Search for the cell housing the specified text and yield its (X, Y) center coordinate. 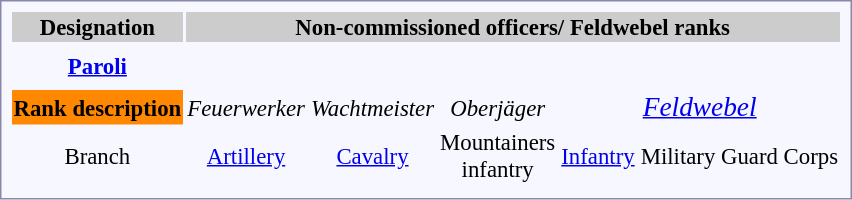
Infantry (598, 156)
Wachtmeister (372, 107)
Non-commissioned officers/ Feldwebel ranks (513, 27)
Feldwebel (700, 107)
Cavalry (372, 156)
Military Guard Corps (739, 156)
Oberjäger (498, 107)
Paroli (98, 66)
Mountainersinfantry (498, 156)
Rank description (98, 107)
Branch (98, 156)
Feuerwerker (246, 107)
Designation (98, 27)
Artillery (246, 156)
